Find where the given text appears and provide that cell's center as (X, Y) coordinate. 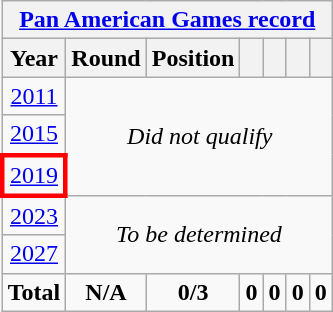
0/3 (193, 292)
2011 (34, 96)
2015 (34, 135)
2023 (34, 216)
2027 (34, 254)
Total (34, 292)
Round (106, 58)
Pan American Games record (167, 20)
Position (193, 58)
Did not qualify (199, 136)
N/A (106, 292)
To be determined (199, 235)
2019 (34, 174)
Year (34, 58)
